Determine the [x, y] coordinate at the center of the cell enclosing the given text.  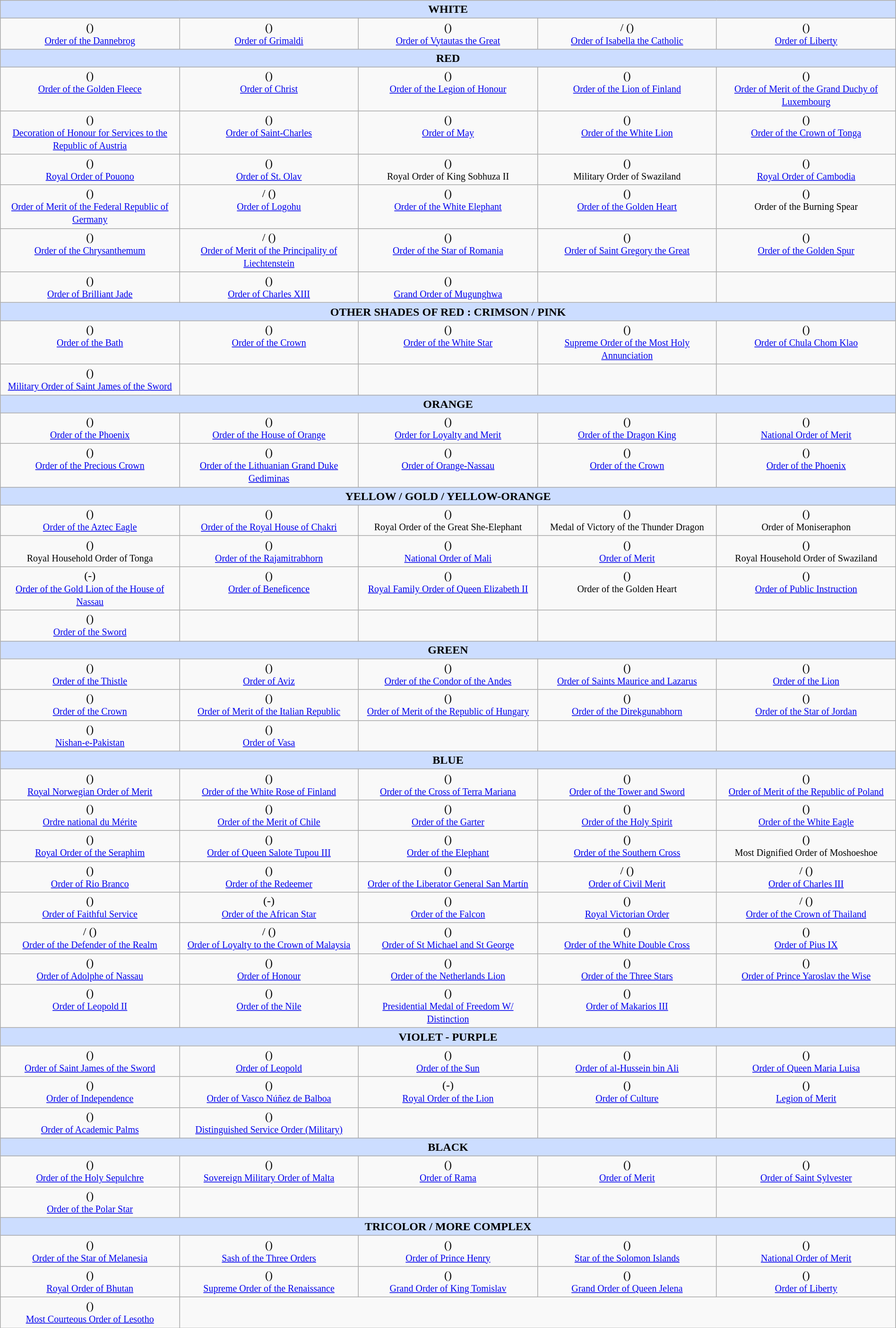
() Order of Merit of the Republic of Hungary [448, 705]
() Royal Victorian Order [627, 907]
() Medal of Victory of the Thunder Dragon [627, 521]
() Order of Merit of the Grand Duchy of Luxembourg [806, 89]
() Order of Prince Henry [448, 1250]
() Order of the Star of Melanesia [90, 1250]
() Order of Saint James of the Sword [90, 1061]
() Grand Order of Queen Jelena [627, 1282]
() National Order of Mali [448, 551]
() Supreme Order of the Renaissance [269, 1282]
()Order of al-Hussein bin Ali [627, 1061]
() Royal Family Order of Queen Elizabeth II [448, 588]
() Order of Pius IX [806, 939]
()Order of Independence [90, 1092]
() Order of the Southern Cross [627, 846]
() Order of the Bath [90, 342]
() Order of the Elephant [448, 846]
(-) Royal Order of the Lion [448, 1092]
() Most Dignified Order of Moshoeshoe [806, 846]
() Order of Saints Maurice and Lazarus [627, 674]
() Order of Brilliant Jade [90, 287]
() Order of St Michael and St George [448, 939]
() Order of St. Olav [269, 169]
() Military Order of Swaziland [627, 169]
() Legion of Merit [806, 1092]
() Order of Beneficence [269, 588]
/ () Order of Logohu [269, 207]
() Order of Charles XIII [269, 287]
() Order of the Condor of the Andes [448, 674]
() Order of Chula Chom Klao [806, 342]
() Order of the Dannebrog [90, 34]
/ () Order of Isabella the Catholic [627, 34]
() Order of the Three Stars [627, 969]
() Grand Order of Mugunghwa [448, 287]
() Order of the White Rose of Finland [269, 785]
/ () Order of Civil Merit [627, 876]
/ () Order of Loyalty to the Crown of Malaysia [269, 939]
() Royal Order of the Seraphim [90, 846]
/ () Order of the Crown of Thailand [806, 907]
() Order of Christ [269, 89]
()Order of Makarios III [627, 1006]
() Order of the Cross of Terra Mariana [448, 785]
() Order of Grimaldi [269, 34]
() Order of Saint Gregory the Great [627, 250]
() Order of Rama [448, 1171]
() Order of the Sword [90, 626]
/ () Order of Charles III [806, 876]
() Order of Adolphe of Nassau [90, 969]
() Military Order of Saint James of the Sword [90, 379]
() Royal Household Order of Swaziland [806, 551]
() Order of the Chrysanthemum [90, 250]
() Order of the White Lion [627, 132]
() Sovereign Military Order of Malta [269, 1171]
() Order of the Tower and Sword [627, 785]
() Grand Order of King Tomislav [448, 1282]
() Order of the Garter [448, 815]
() Order of the Rajamitrabhorn [269, 551]
() Order of Culture [627, 1092]
() Order of the Netherlands Lion [448, 969]
() Order of the Holy Spirit [627, 815]
() Order of Moniseraphon [806, 521]
() Supreme Order of the Most Holy Annunciation [627, 342]
RED [448, 58]
() Royal Order of Cambodia [806, 169]
() Order of Saint-Charles [269, 132]
() Order of the Redeemer [269, 876]
BLACK [448, 1147]
() Order of Aviz [269, 674]
() Decoration of Honour for Services to the Republic of Austria [90, 132]
() Order of the Legion of Honour [448, 89]
() Order of the White Star [448, 342]
() Order of Merit of the Federal Republic of Germany [90, 207]
(-) Order of the Gold Lion of the House of Nassau [90, 588]
YELLOW / GOLD / YELLOW-ORANGE [448, 496]
TRICOLOR / MORE COMPLEX [448, 1226]
() Order of the Aztec Eagle [90, 521]
() Order of the Polar Star [90, 1202]
() Order of the Crown of Tonga [806, 132]
() Order of Prince Yaroslav the Wise [806, 969]
() Royal Order of Pouono [90, 169]
() Order of the Lion of Finland [627, 89]
() Order of Faithful Service [90, 907]
/ () Order of the Defender of the Realm [90, 939]
() Order of Vasa [269, 735]
() Order of Merit of the Italian Republic [269, 705]
() Order of the Falcon [448, 907]
() Order of the Thistle [90, 674]
() Order of the Lion [806, 674]
() Royal Norwegian Order of Merit [90, 785]
() Distinguished Service Order (Military) [269, 1123]
() Order of the White Elephant [448, 207]
OTHER SHADES OF RED : CRIMSON / PINK [448, 311]
() Order of Vytautas the Great [448, 34]
() Order of the Star of Romania [448, 250]
() Nishan-e-Pakistan [90, 735]
() Order of the Star of Jordan [806, 705]
() Order for Loyalty and Merit [448, 428]
() Order of Merit of the Republic of Poland [806, 785]
() Order of Leopold II [90, 1006]
() Order of Rio Branco [90, 876]
() Order of the Nile [269, 1006]
(-) Order of the African Star [269, 907]
() Sash of the Three Orders [269, 1250]
() Royal Order of the Great She-Elephant [448, 521]
() Presidential Medal of Freedom W/ Distinction [448, 1006]
() Order of the Golden Spur [806, 250]
() Order of the Merit of Chile [269, 815]
() Order of the White Eagle [806, 815]
/ () Order of Merit of the Principality of Liechtenstein [269, 250]
() Order of Queen Salote Tupou III [269, 846]
() Most Courteous Order of Lesotho [90, 1312]
WHITE [448, 9]
() Order of Honour [269, 969]
() Order of the House of Orange [269, 428]
() Order of the Royal House of Chakri [269, 521]
() Order of Orange-Nassau [448, 466]
() Order of the Burning Spear [806, 207]
() Star of the Solomon Islands [627, 1250]
()Order of the Sun [448, 1061]
GREEN [448, 650]
() Order of the Liberator General San Martín [448, 876]
VIOLET - PURPLE [448, 1037]
()Order of Vasco Núñez de Balboa [269, 1092]
() Order of the Precious Crown [90, 466]
() Ordre national du Mérite [90, 815]
() Order of the White Double Cross [627, 939]
() Royal Order of King Sobhuza II [448, 169]
()Order of Queen Maria Luisa [806, 1061]
() Order of the Holy Sepulchre [90, 1171]
() Order of the Direkgunabhorn [627, 705]
() Order of the Dragon King [627, 428]
() Order of Leopold [269, 1061]
BLUE [448, 760]
() Order of May [448, 132]
() Order of Academic Palms [90, 1123]
ORANGE [448, 404]
() Order of the Golden Fleece [90, 89]
() Order of the Lithuanian Grand Duke Gediminas [269, 466]
() Royal Household Order of Tonga [90, 551]
() Order of Public Instruction [806, 588]
() Order of Saint Sylvester [806, 1171]
() Royal Order of Bhutan [90, 1282]
